Detect which cell encompasses the target text, then output its (x, y) center coordinate. 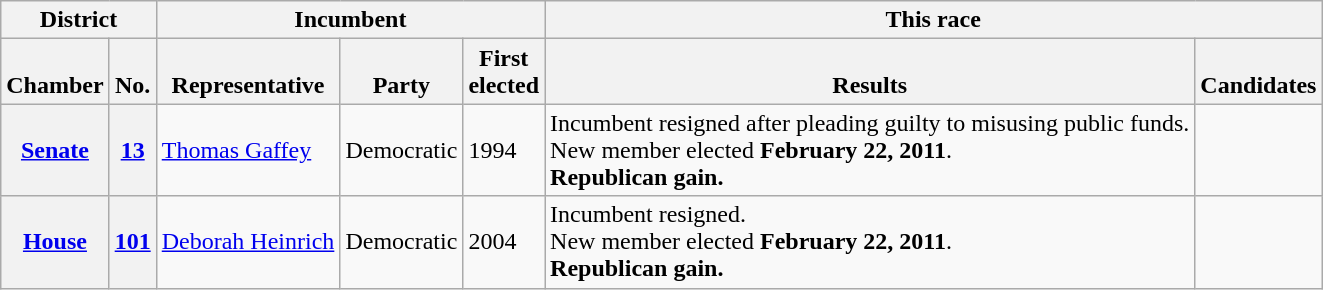
District (78, 20)
1994 (504, 150)
Deborah Heinrich (248, 242)
This race (934, 20)
House (55, 242)
Representative (248, 72)
Chamber (55, 72)
13 (132, 150)
Incumbent (350, 20)
No. (132, 72)
Candidates (1258, 72)
Thomas Gaffey (248, 150)
101 (132, 242)
Party (402, 72)
2004 (504, 242)
Senate (55, 150)
Incumbent resigned after pleading guilty to misusing public funds.New member elected February 22, 2011.Republican gain. (870, 150)
Results (870, 72)
Firstelected (504, 72)
Incumbent resigned.New member elected February 22, 2011.Republican gain. (870, 242)
